Find where the given text appears and provide that cell's center as (x, y) coordinate. 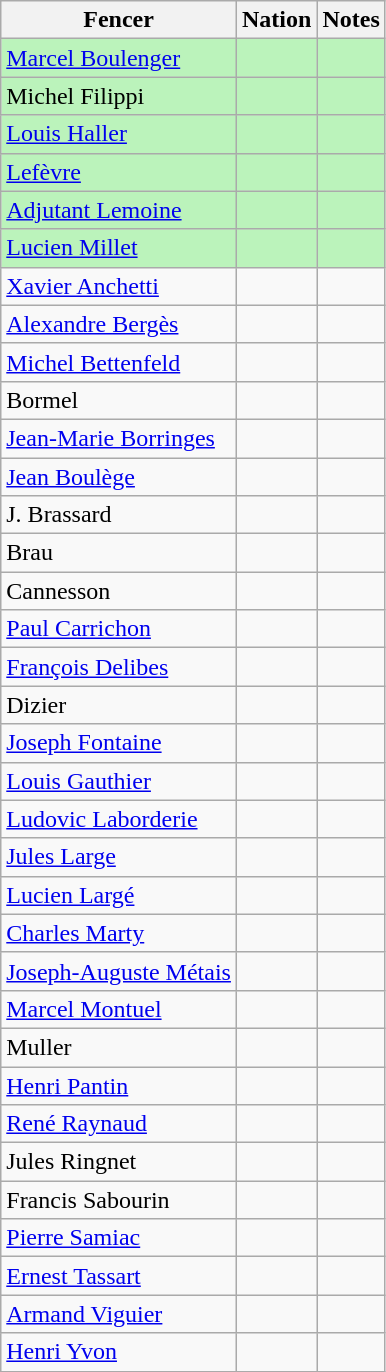
René Raynaud (119, 1124)
Francis Sabourin (119, 1200)
Fencer (119, 20)
Ludovic Laborderie (119, 819)
Marcel Boulenger (119, 58)
Lucien Largé (119, 895)
Michel Filippi (119, 96)
Louis Haller (119, 134)
Alexandre Bergès (119, 324)
Dizier (119, 705)
Notes (351, 20)
Michel Bettenfeld (119, 362)
Paul Carrichon (119, 629)
Joseph-Auguste Métais (119, 971)
Henri Pantin (119, 1085)
Jean Boulège (119, 477)
Cannesson (119, 591)
Bormel (119, 400)
Xavier Anchetti (119, 286)
Louis Gauthier (119, 781)
Lefèvre (119, 172)
Lucien Millet (119, 248)
Jules Ringnet (119, 1162)
Nation (276, 20)
Pierre Samiac (119, 1238)
Joseph Fontaine (119, 743)
Charles Marty (119, 933)
Ernest Tassart (119, 1276)
Brau (119, 553)
Henri Yvon (119, 1352)
Jean-Marie Borringes (119, 438)
J. Brassard (119, 515)
François Delibes (119, 667)
Jules Large (119, 857)
Armand Viguier (119, 1314)
Adjutant Lemoine (119, 210)
Muller (119, 1047)
Marcel Montuel (119, 1009)
